Output the (x, y) coordinate of the center of the cell containing the given text.  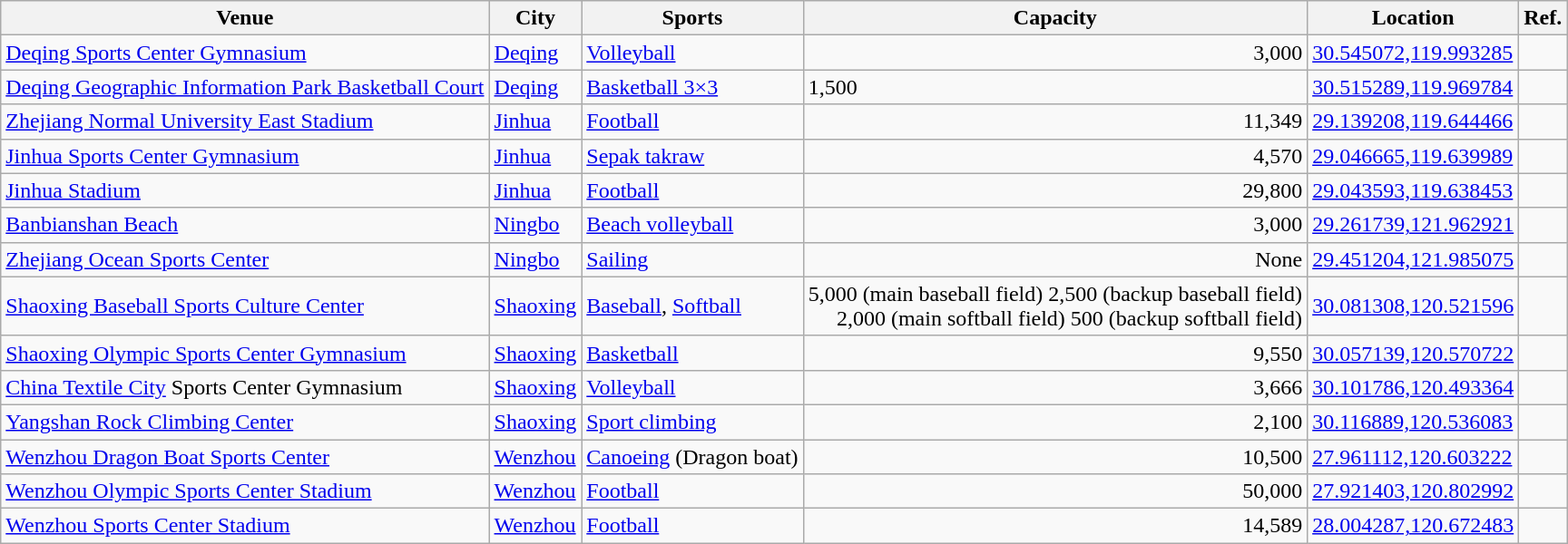
Basketball (692, 353)
9,550 (1055, 353)
29.451204,121.985075 (1414, 259)
30.081308,120.521596 (1414, 306)
30.545072,119.993285 (1414, 53)
City (535, 18)
Canoeing (Dragon boat) (692, 456)
China Textile City Sports Center Gymnasium (245, 387)
None (1055, 259)
30.515289,119.969784 (1414, 87)
27.961112,120.603222 (1414, 456)
10,500 (1055, 456)
Shaoxing Baseball Sports Culture Center (245, 306)
Zhejiang Ocean Sports Center (245, 259)
Deqing Sports Center Gymnasium (245, 53)
4,570 (1055, 156)
Location (1414, 18)
Sports (692, 18)
Ref. (1543, 18)
Sailing (692, 259)
Jinhua Sports Center Gymnasium (245, 156)
Deqing Geographic Information Park Basketball Court (245, 87)
Jinhua Stadium (245, 190)
30.116889,120.536083 (1414, 422)
29.043593,119.638453 (1414, 190)
27.921403,120.802992 (1414, 491)
1,500 (1055, 87)
Sport climbing (692, 422)
29.261739,121.962921 (1414, 225)
Baseball, Softball (692, 306)
Sepak takraw (692, 156)
Capacity (1055, 18)
29.139208,119.644466 (1414, 121)
3,666 (1055, 387)
Yangshan Rock Climbing Center (245, 422)
2,100 (1055, 422)
11,349 (1055, 121)
Basketball 3×3 (692, 87)
Shaoxing Olympic Sports Center Gymnasium (245, 353)
Venue (245, 18)
29.046665,119.639989 (1414, 156)
Wenzhou Sports Center Stadium (245, 526)
5,000 (main baseball field) 2,500 (backup baseball field)2,000 (main softball field) 500 (backup softball field) (1055, 306)
30.057139,120.570722 (1414, 353)
Zhejiang Normal University East Stadium (245, 121)
Wenzhou Dragon Boat Sports Center (245, 456)
Beach volleyball (692, 225)
29,800 (1055, 190)
14,589 (1055, 526)
30.101786,120.493364 (1414, 387)
28.004287,120.672483 (1414, 526)
50,000 (1055, 491)
Banbianshan Beach (245, 225)
Wenzhou Olympic Sports Center Stadium (245, 491)
